Pinpoint the cell where the given text exists, returning its [x, y] midpoint coordinate. 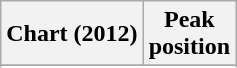
Chart (2012) [72, 34]
Peakposition [189, 34]
